Provide the (X, Y) coordinate of the cell's center where the given text is located.  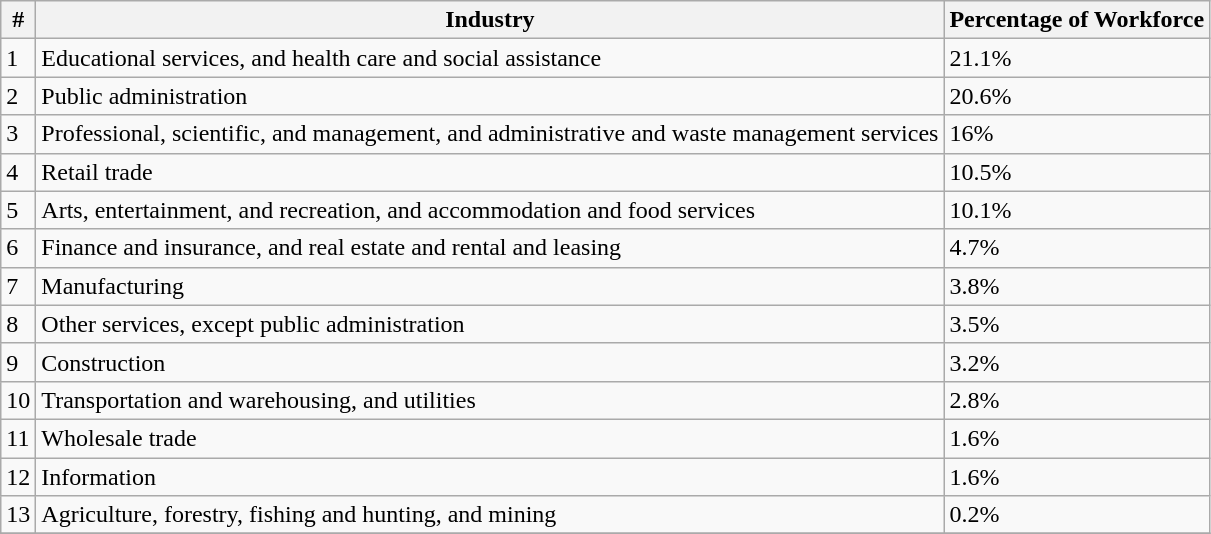
Percentage of Workforce (1077, 20)
Agriculture, forestry, fishing and hunting, and mining (490, 515)
1 (18, 58)
21.1% (1077, 58)
12 (18, 477)
Professional, scientific, and management, and administrative and waste management services (490, 134)
8 (18, 324)
11 (18, 438)
Retail trade (490, 172)
9 (18, 362)
10.1% (1077, 210)
5 (18, 210)
Finance and insurance, and real estate and rental and leasing (490, 248)
Educational services, and health care and social assistance (490, 58)
# (18, 20)
3.8% (1077, 286)
3.2% (1077, 362)
4 (18, 172)
Industry (490, 20)
4.7% (1077, 248)
6 (18, 248)
16% (1077, 134)
Construction (490, 362)
3.5% (1077, 324)
Other services, except public administration (490, 324)
7 (18, 286)
0.2% (1077, 515)
2 (18, 96)
10 (18, 400)
20.6% (1077, 96)
Transportation and warehousing, and utilities (490, 400)
3 (18, 134)
2.8% (1077, 400)
13 (18, 515)
Wholesale trade (490, 438)
10.5% (1077, 172)
Manufacturing (490, 286)
Arts, entertainment, and recreation, and accommodation and food services (490, 210)
Information (490, 477)
Public administration (490, 96)
